Provide the (X, Y) coordinate of the cell's center where the given text is located.  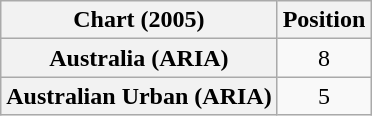
8 (324, 58)
5 (324, 96)
Chart (2005) (139, 20)
Australia (ARIA) (139, 58)
Position (324, 20)
Australian Urban (ARIA) (139, 96)
